Return the (x, y) coordinate for the center point of the cell that contains the specified text.  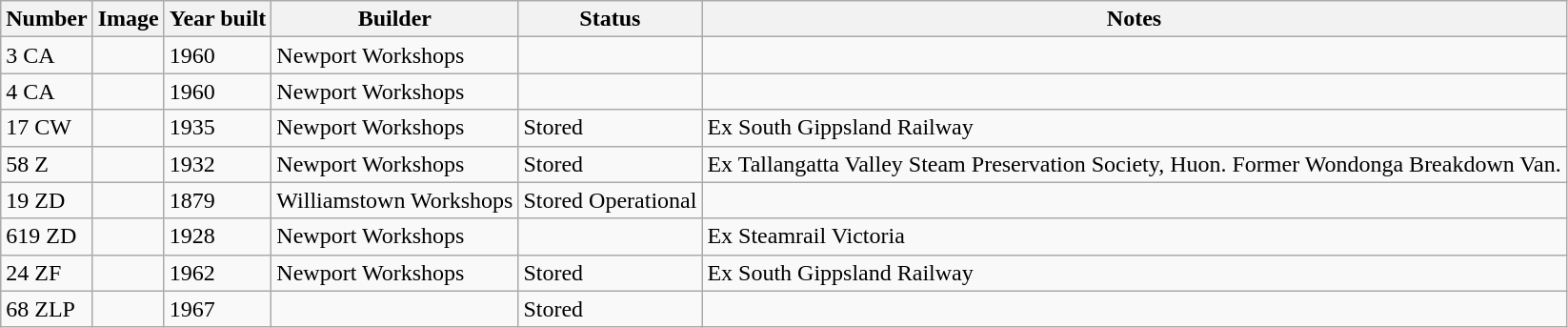
19 ZD (47, 200)
58 Z (47, 164)
Ex Steamrail Victoria (1134, 236)
Ex Tallangatta Valley Steam Preservation Society, Huon. Former Wondonga Breakdown Van. (1134, 164)
1935 (217, 128)
3 CA (47, 55)
24 ZF (47, 273)
1932 (217, 164)
1928 (217, 236)
4 CA (47, 92)
68 ZLP (47, 309)
Number (47, 19)
17 CW (47, 128)
Williamstown Workshops (394, 200)
1967 (217, 309)
1879 (217, 200)
Status (610, 19)
Image (128, 19)
Stored Operational (610, 200)
Notes (1134, 19)
1962 (217, 273)
619 ZD (47, 236)
Year built (217, 19)
Builder (394, 19)
